Scan for the cell matching the given text and deliver its (X, Y) coordinate at center. 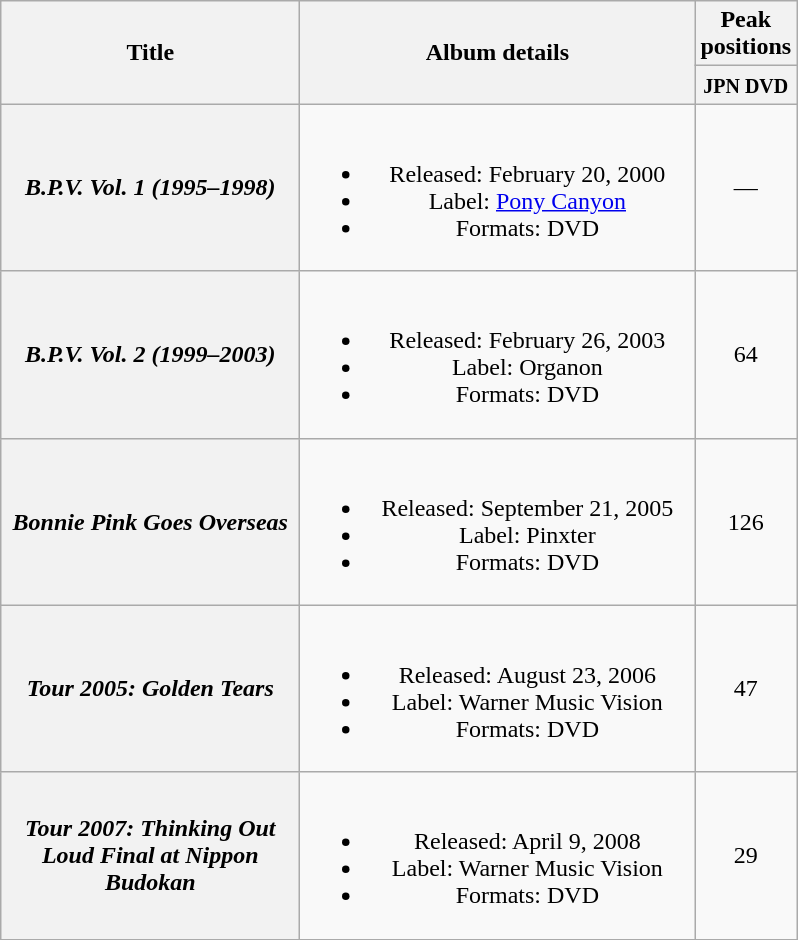
B.P.V. Vol. 1 (1995–1998) (150, 188)
Released: April 9, 2008 Label: Warner Music VisionFormats: DVD (498, 856)
— (746, 188)
B.P.V. Vol. 2 (1999–2003) (150, 354)
Released: February 20, 2000 Label: Pony CanyonFormats: DVD (498, 188)
Bonnie Pink Goes Overseas (150, 522)
64 (746, 354)
Album details (498, 52)
126 (746, 522)
29 (746, 856)
Released: September 21, 2005 Label: PinxterFormats: DVD (498, 522)
Released: February 26, 2003 Label: OrganonFormats: DVD (498, 354)
47 (746, 688)
Released: August 23, 2006 Label: Warner Music VisionFormats: DVD (498, 688)
Tour 2005: Golden Tears (150, 688)
Peak positions (746, 34)
Tour 2007: Thinking Out Loud Final at Nippon Budokan (150, 856)
Title (150, 52)
JPN DVD (746, 85)
